Identify which cell holds the provided text, then report its [x, y] central coordinate. 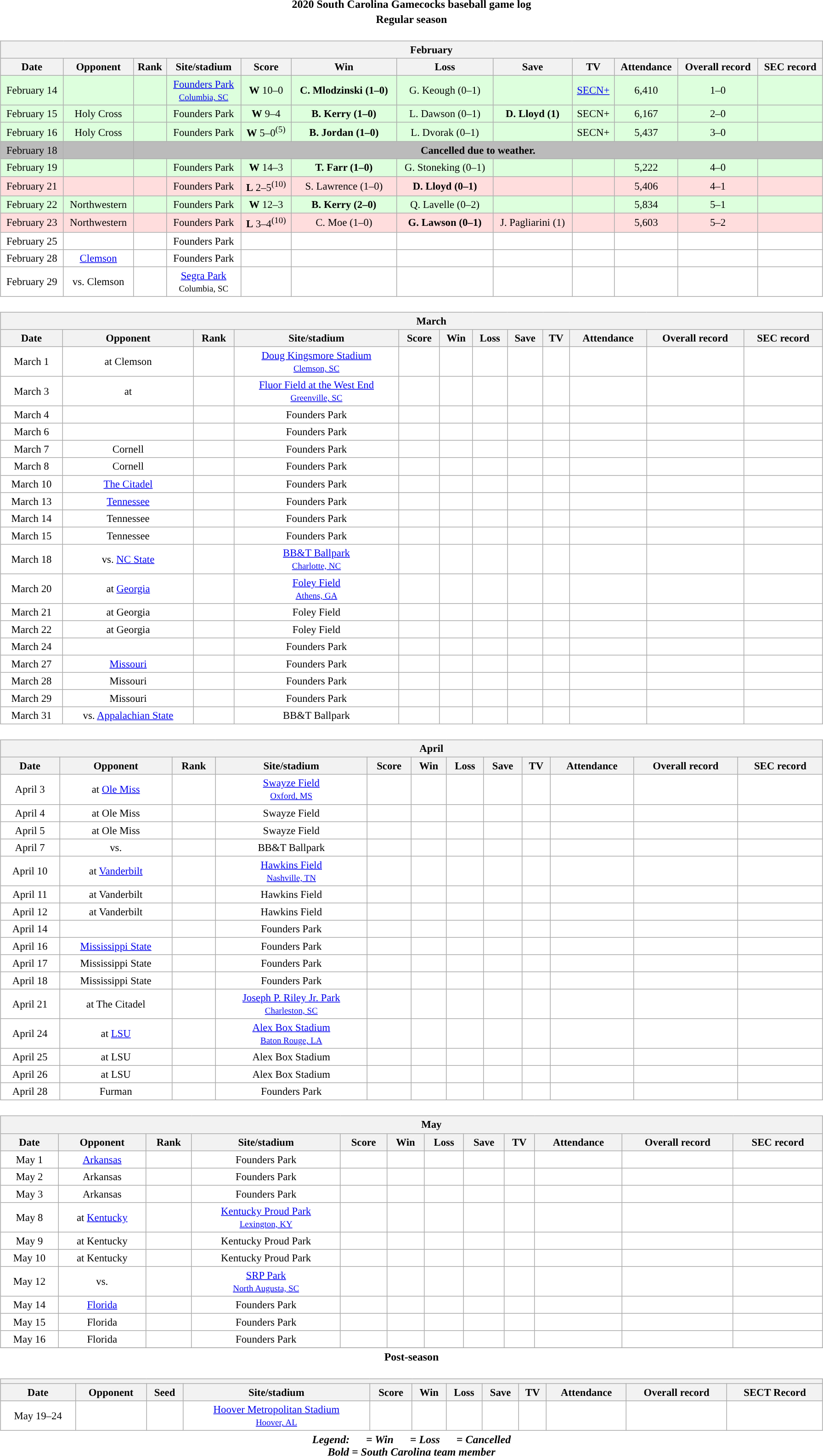
March 3 [32, 391]
5–2 [718, 223]
5,222 [646, 168]
March [411, 321]
May 10 [29, 1258]
April 4 [30, 813]
W 12–3 [266, 204]
D. Lloyd (0–1) [445, 186]
W 14–3 [266, 168]
C. Moe (1–0) [344, 223]
Alex Box StadiumBaton Rouge, LA [291, 1034]
March 31 [32, 716]
Kentucky Proud ParkLexington, KY [266, 1217]
Furman [116, 1092]
March 1 [32, 362]
5,603 [646, 223]
April 18 [30, 980]
Q. Lavelle (0–2) [445, 204]
May [411, 1125]
2–0 [718, 114]
1–0 [718, 90]
L 3–4(10) [266, 223]
L. Dawson (0–1) [445, 114]
April 28 [30, 1092]
February 29 [32, 282]
May 3 [29, 1194]
Segra ParkColumbia, SC [204, 282]
April 21 [30, 1004]
T. Farr (1–0) [344, 168]
March 7 [32, 449]
W 10–0 [266, 90]
Hoover Metropolitan StadiumHoover, AL [276, 1416]
February 21 [32, 186]
Seed [165, 1393]
L 2–5(10) [266, 186]
February 14 [32, 90]
March 22 [32, 629]
March 4 [32, 415]
March 6 [32, 432]
at The Citadel [116, 1004]
4–1 [718, 186]
March 18 [32, 559]
Hawkins FieldNashville, TN [291, 871]
March 21 [32, 612]
6,410 [646, 90]
March 29 [32, 699]
April 25 [30, 1057]
S. Lawrence (1–0) [344, 186]
February 16 [32, 132]
G. Stoneking (0–1) [445, 168]
Foley FieldAthens, GA [316, 588]
April 12 [30, 912]
May 2 [29, 1176]
February 23 [32, 223]
vs. Clemson [98, 282]
vs. NC State [128, 559]
5–1 [718, 204]
March 20 [32, 588]
March 15 [32, 536]
SRP ParkNorth Augusta, SC [266, 1282]
W 9–4 [266, 114]
vs. Appalachian State [128, 716]
March 28 [32, 681]
at [128, 391]
5,437 [646, 132]
April 26 [30, 1075]
March 27 [32, 664]
February 28 [32, 258]
L. Dvorak (0–1) [445, 132]
4–0 [718, 168]
March 13 [32, 501]
April 16 [30, 946]
April 10 [30, 871]
April 17 [30, 963]
February 19 [32, 168]
6,167 [646, 114]
G. Keough (0–1) [445, 90]
March 14 [32, 518]
3–0 [718, 132]
May 15 [29, 1322]
February 18 [32, 151]
March 24 [32, 647]
February 25 [32, 241]
March 10 [32, 484]
May 14 [29, 1305]
April 24 [30, 1034]
C. Mlodzinski (1–0) [344, 90]
May 16 [29, 1339]
D. Lloyd (1) [533, 114]
Fluor Field at the West EndGreenville, SC [316, 391]
February [411, 50]
April 14 [30, 929]
B. Kerry (1–0) [344, 114]
Swayze FieldOxford, MS [291, 790]
March 8 [32, 466]
May 1 [29, 1159]
February 22 [32, 204]
April 7 [30, 847]
The Citadel [128, 484]
May 9 [29, 1241]
at Clemson [128, 362]
May 12 [29, 1282]
April 11 [30, 894]
5,834 [646, 204]
Doug Kingsmore StadiumClemson, SC [316, 362]
Cancelled due to weather. [478, 151]
April 5 [30, 830]
Founders ParkColumbia, SC [204, 90]
B. Jordan (1–0) [344, 132]
B. Kerry (2–0) [344, 204]
5,406 [646, 186]
BB&T BallparkCharlotte, NC [316, 559]
April [411, 749]
J. Pagliarini (1) [533, 223]
Clemson [98, 258]
May 8 [29, 1217]
SECT Record [775, 1393]
February 15 [32, 114]
G. Lawson (0–1) [445, 223]
April 3 [30, 790]
Joseph P. Riley Jr. ParkCharleston, SC [291, 1004]
May 19–24 [38, 1416]
W 5–0(5) [266, 132]
